From the cell containing the given text, extract its center point as (x, y) coordinate. 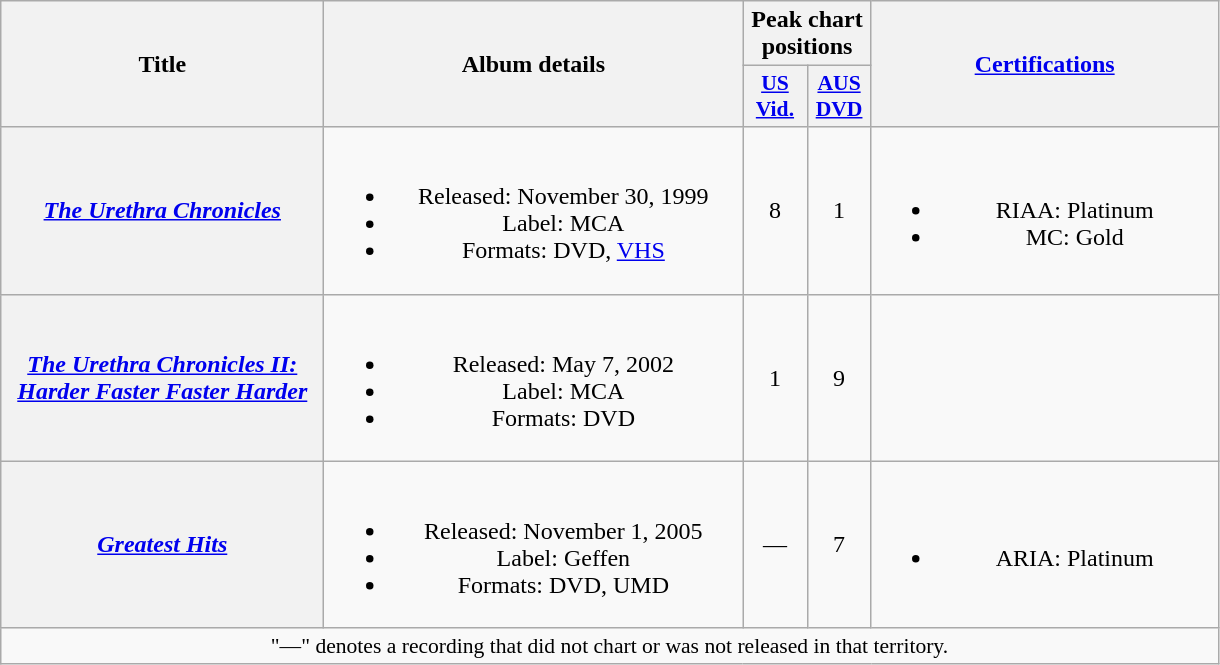
7 (839, 544)
AUSDVD (839, 96)
"—" denotes a recording that did not chart or was not released in that territory. (610, 646)
Peak chart positions (807, 34)
— (775, 544)
ARIA: Platinum (1044, 544)
Certifications (1044, 64)
Released: November 30, 1999Label: MCAFormats: DVD, VHS (534, 210)
Album details (534, 64)
9 (839, 378)
Released: November 1, 2005Label: GeffenFormats: DVD, UMD (534, 544)
The Urethra Chronicles (162, 210)
RIAA: PlatinumMC: Gold (1044, 210)
Greatest Hits (162, 544)
8 (775, 210)
USVid. (775, 96)
The Urethra Chronicles II: Harder Faster Faster Harder (162, 378)
Title (162, 64)
Released: May 7, 2002Label: MCAFormats: DVD (534, 378)
